Output the (X, Y) coordinate of the center of the cell containing the given text.  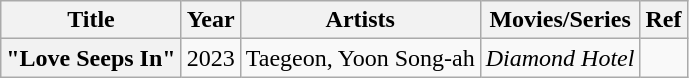
Ref (664, 20)
Movies/Series (560, 20)
"Love Seeps In" (91, 58)
2023 (210, 58)
Year (210, 20)
Taegeon, Yoon Song-ah (360, 58)
Title (91, 20)
Artists (360, 20)
Diamond Hotel (560, 58)
